Detect which cell encompasses the target text, then output its (X, Y) center coordinate. 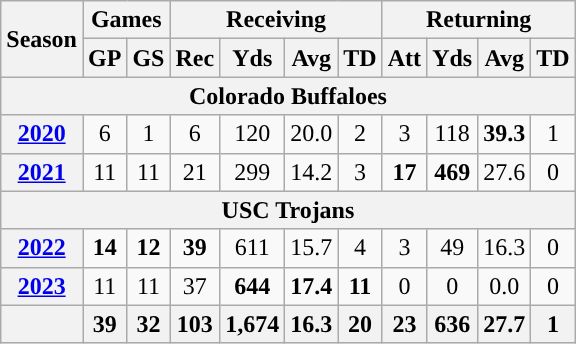
469 (452, 172)
14 (104, 248)
0.0 (504, 286)
2021 (42, 172)
12 (148, 248)
23 (404, 324)
GS (148, 58)
2020 (42, 134)
103 (195, 324)
4 (360, 248)
644 (252, 286)
17.4 (312, 286)
15.7 (312, 248)
20 (360, 324)
2022 (42, 248)
Games (126, 20)
USC Trojans (288, 210)
118 (452, 134)
299 (252, 172)
27.7 (504, 324)
636 (452, 324)
611 (252, 248)
21 (195, 172)
49 (452, 248)
20.0 (312, 134)
GP (104, 58)
17 (404, 172)
Returning (478, 20)
Rec (195, 58)
32 (148, 324)
2023 (42, 286)
120 (252, 134)
27.6 (504, 172)
1,674 (252, 324)
39.3 (504, 134)
Att (404, 58)
Season (42, 39)
14.2 (312, 172)
2 (360, 134)
Receiving (276, 20)
37 (195, 286)
Colorado Buffaloes (288, 96)
